Find where the given text appears and provide that cell's center as [x, y] coordinate. 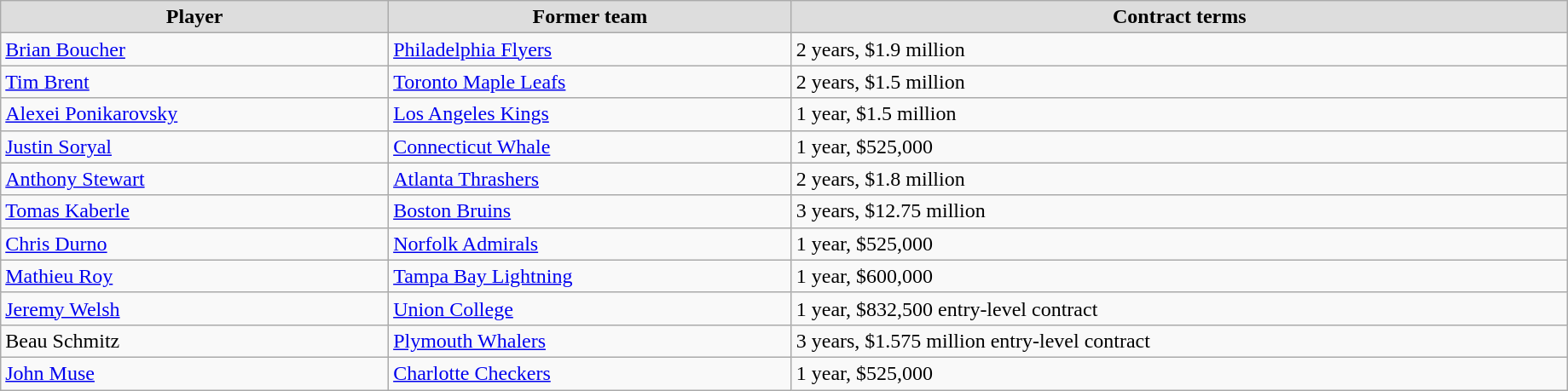
Toronto Maple Leafs [590, 82]
Anthony Stewart [194, 179]
2 years, $1.9 million [1179, 49]
Norfolk Admirals [590, 244]
Tomas Kaberle [194, 211]
3 years, $1.575 million entry-level contract [1179, 341]
1 year, $600,000 [1179, 276]
Connecticut Whale [590, 147]
Jeremy Welsh [194, 308]
Charlotte Checkers [590, 373]
Philadelphia Flyers [590, 49]
2 years, $1.5 million [1179, 82]
Chris Durno [194, 244]
3 years, $12.75 million [1179, 211]
Mathieu Roy [194, 276]
Tim Brent [194, 82]
Justin Soryal [194, 147]
Boston Bruins [590, 211]
Union College [590, 308]
1 year, $832,500 entry-level contract [1179, 308]
Contract terms [1179, 17]
John Muse [194, 373]
Beau Schmitz [194, 341]
2 years, $1.8 million [1179, 179]
Tampa Bay Lightning [590, 276]
Plymouth Whalers [590, 341]
Alexei Ponikarovsky [194, 114]
Brian Boucher [194, 49]
1 year, $1.5 million [1179, 114]
Former team [590, 17]
Player [194, 17]
Atlanta Thrashers [590, 179]
Los Angeles Kings [590, 114]
